Capture the cell that displays the provided text and extract its (x, y) central coordinate. 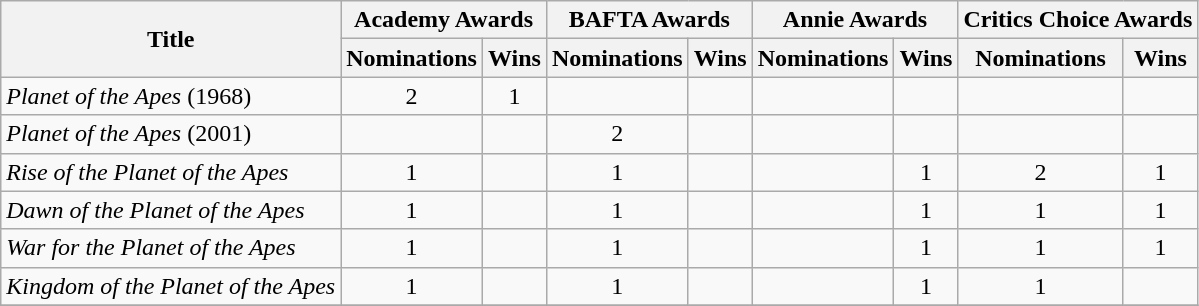
BAFTA Awards (649, 20)
Planet of the Apes (1968) (171, 96)
Academy Awards (444, 20)
Annie Awards (855, 20)
Dawn of the Planet of the Apes (171, 210)
Rise of the Planet of the Apes (171, 172)
Kingdom of the Planet of the Apes (171, 286)
Title (171, 39)
Planet of the Apes (2001) (171, 134)
War for the Planet of the Apes (171, 248)
Critics Choice Awards (1078, 20)
